From the cell containing the given text, extract its center point as [x, y] coordinate. 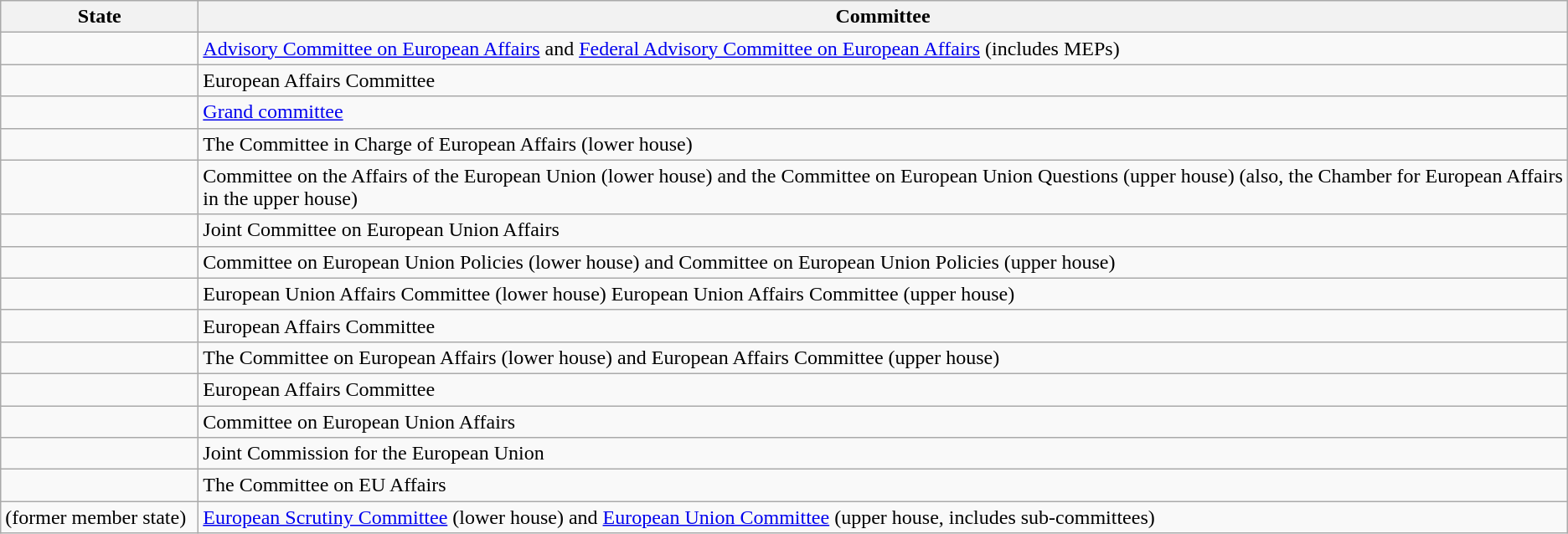
Committee on European Union Affairs [883, 421]
European Union Affairs Committee (lower house) European Union Affairs Committee (upper house) [883, 294]
The Committee on EU Affairs [883, 485]
The Committee on European Affairs (lower house) and European Affairs Committee (upper house) [883, 357]
Joint Committee on European Union Affairs [883, 230]
Committee [883, 17]
The Committee in Charge of European Affairs (lower house) [883, 144]
(former member state) [100, 517]
Advisory Committee on European Affairs and Federal Advisory Committee on European Affairs (includes MEPs) [883, 49]
Joint Commission for the European Union [883, 454]
Committee on European Union Policies (lower house) and Committee on European Union Policies (upper house) [883, 262]
Grand committee [883, 112]
State [100, 17]
European Scrutiny Committee (lower house) and European Union Committee (upper house, includes sub-committees) [883, 517]
